Provide the (X, Y) coordinate of the cell's center where the given text is located.  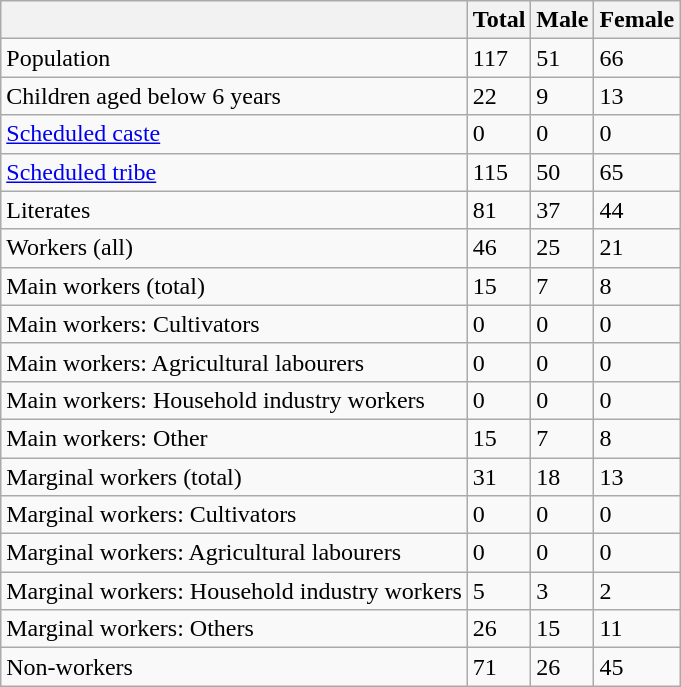
Main workers: Cultivators (234, 324)
Marginal workers: Household industry workers (234, 591)
Marginal workers: Agricultural labourers (234, 553)
66 (637, 58)
45 (637, 667)
18 (562, 477)
Male (562, 20)
Marginal workers: Others (234, 629)
3 (562, 591)
Female (637, 20)
Scheduled tribe (234, 172)
Total (499, 20)
21 (637, 248)
81 (499, 210)
11 (637, 629)
46 (499, 248)
2 (637, 591)
5 (499, 591)
115 (499, 172)
Main workers: Agricultural labourers (234, 362)
Workers (all) (234, 248)
31 (499, 477)
Non-workers (234, 667)
25 (562, 248)
Main workers (total) (234, 286)
Scheduled caste (234, 134)
65 (637, 172)
37 (562, 210)
Population (234, 58)
117 (499, 58)
71 (499, 667)
22 (499, 96)
51 (562, 58)
50 (562, 172)
Marginal workers: Cultivators (234, 515)
Marginal workers (total) (234, 477)
44 (637, 210)
Main workers: Household industry workers (234, 400)
Main workers: Other (234, 438)
9 (562, 96)
Children aged below 6 years (234, 96)
Literates (234, 210)
